Find where the given text appears and provide that cell's center as (x, y) coordinate. 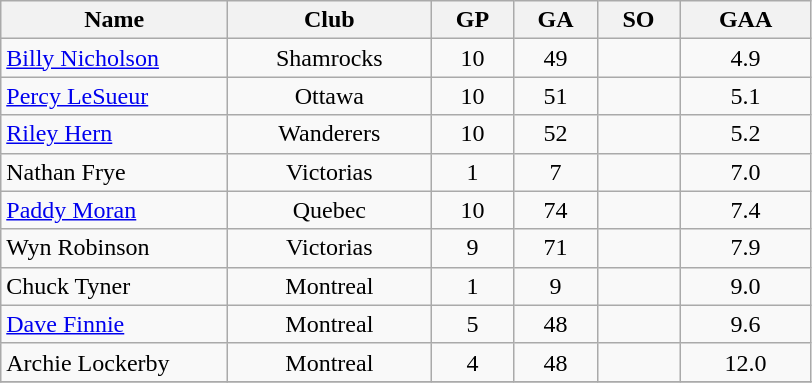
Shamrocks (330, 58)
9.0 (746, 286)
7.4 (746, 210)
Percy LeSueur (114, 96)
74 (556, 210)
Name (114, 20)
7.9 (746, 248)
5.1 (746, 96)
Billy Nicholson (114, 58)
Chuck Tyner (114, 286)
52 (556, 134)
Wyn Robinson (114, 248)
9.6 (746, 324)
Wanderers (330, 134)
12.0 (746, 362)
51 (556, 96)
7 (556, 172)
Ottawa (330, 96)
Riley Hern (114, 134)
4 (472, 362)
GP (472, 20)
GAA (746, 20)
7.0 (746, 172)
Quebec (330, 210)
Nathan Frye (114, 172)
71 (556, 248)
GA (556, 20)
SO (638, 20)
Archie Lockerby (114, 362)
Dave Finnie (114, 324)
5 (472, 324)
Paddy Moran (114, 210)
4.9 (746, 58)
5.2 (746, 134)
Club (330, 20)
49 (556, 58)
